Determine the (X, Y) coordinate at the center of the cell enclosing the given text.  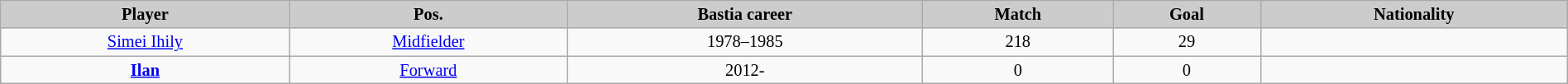
2012- (745, 70)
Forward (428, 70)
Bastia career (745, 14)
29 (1188, 42)
Nationality (1414, 14)
Player (146, 14)
Midfielder (428, 42)
1978–1985 (745, 42)
Goal (1188, 14)
218 (1018, 42)
Ilan (146, 70)
Match (1018, 14)
Simei Ihily (146, 42)
Pos. (428, 14)
